Determine the (X, Y) coordinate at the center of the cell enclosing the given text.  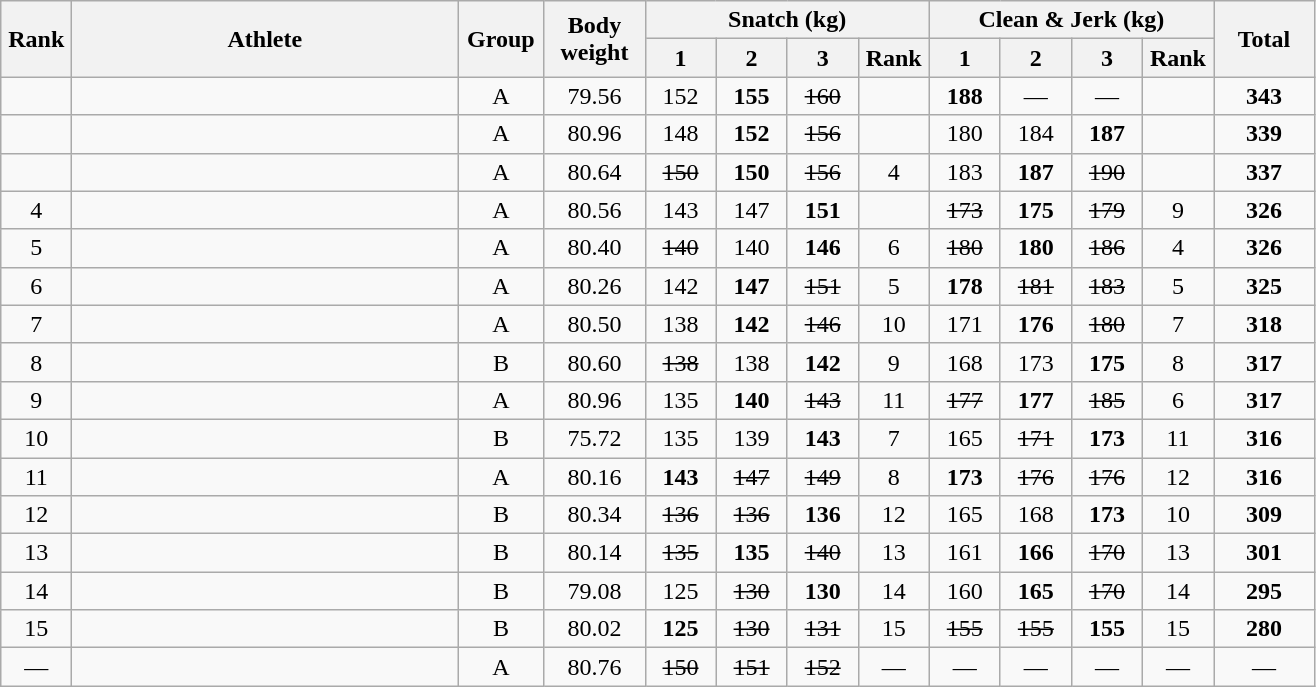
181 (1036, 286)
343 (1264, 96)
131 (822, 629)
Body weight (594, 39)
166 (1036, 553)
Total (1264, 39)
80.14 (594, 553)
188 (964, 96)
325 (1264, 286)
80.02 (594, 629)
79.08 (594, 591)
80.50 (594, 324)
80.56 (594, 210)
318 (1264, 324)
75.72 (594, 438)
80.34 (594, 515)
339 (1264, 134)
179 (1106, 210)
80.60 (594, 362)
148 (680, 134)
80.76 (594, 667)
Group (501, 39)
280 (1264, 629)
161 (964, 553)
Snatch (kg) (787, 20)
301 (1264, 553)
178 (964, 286)
80.64 (594, 172)
79.56 (594, 96)
80.26 (594, 286)
184 (1036, 134)
337 (1264, 172)
Athlete (265, 39)
149 (822, 477)
80.40 (594, 248)
80.16 (594, 477)
190 (1106, 172)
186 (1106, 248)
Clean & Jerk (kg) (1071, 20)
295 (1264, 591)
309 (1264, 515)
185 (1106, 400)
139 (752, 438)
